For the text-containing cell, return its midpoint in (X, Y) coordinate format. 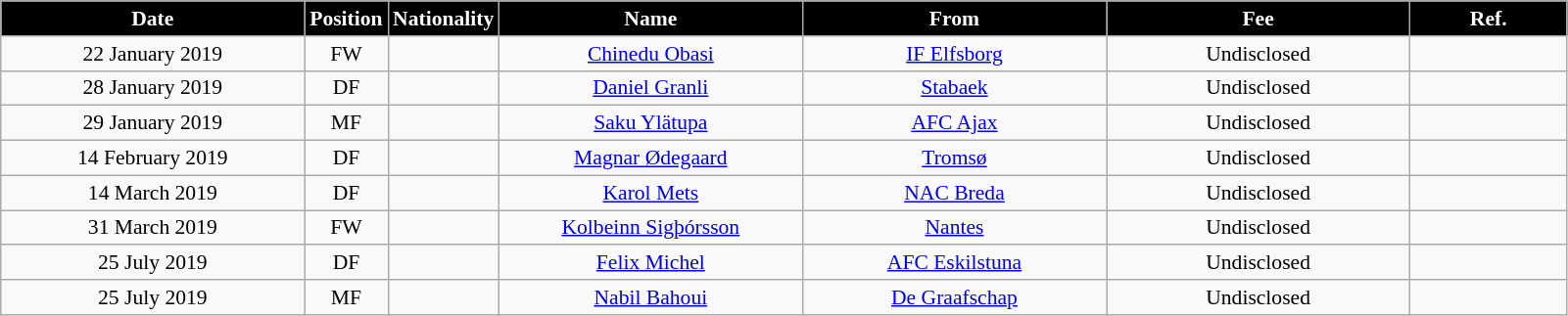
Karol Mets (650, 193)
From (954, 19)
Chinedu Obasi (650, 54)
AFC Ajax (954, 123)
NAC Breda (954, 193)
Magnar Ødegaard (650, 158)
Ref. (1489, 19)
22 January 2019 (153, 54)
14 March 2019 (153, 193)
Nabil Bahoui (650, 297)
IF Elfsborg (954, 54)
De Graafschap (954, 297)
Date (153, 19)
Fee (1259, 19)
Nantes (954, 228)
Kolbeinn Sigþórsson (650, 228)
Saku Ylätupa (650, 123)
Nationality (443, 19)
29 January 2019 (153, 123)
Stabaek (954, 88)
Tromsø (954, 158)
Name (650, 19)
Position (347, 19)
Daniel Granli (650, 88)
28 January 2019 (153, 88)
AFC Eskilstuna (954, 263)
31 March 2019 (153, 228)
Felix Michel (650, 263)
14 February 2019 (153, 158)
